Capture the cell that displays the provided text and extract its [x, y] central coordinate. 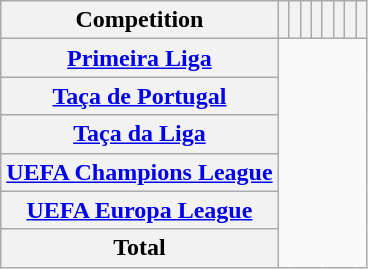
Total [140, 248]
Taça de Portugal [140, 96]
Primeira Liga [140, 58]
UEFA Champions League [140, 172]
Taça da Liga [140, 134]
Competition [140, 20]
UEFA Europa League [140, 210]
